Return (x, y) of the center of cell containing provided text 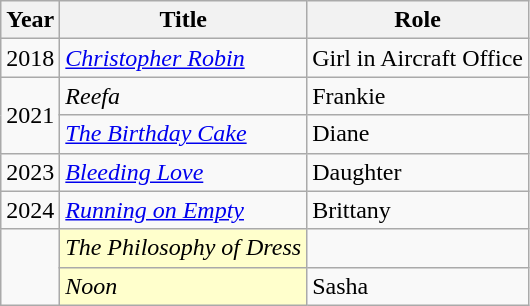
Noon (184, 286)
The Birthday Cake (184, 134)
Daughter (418, 172)
Christopher Robin (184, 58)
Sasha (418, 286)
Reefa (184, 96)
2021 (30, 115)
Year (30, 20)
2023 (30, 172)
Frankie (418, 96)
Title (184, 20)
Running on Empty (184, 210)
Bleeding Love (184, 172)
2024 (30, 210)
Girl in Aircraft Office (418, 58)
Role (418, 20)
Brittany (418, 210)
2018 (30, 58)
The Philosophy of Dress (184, 248)
Diane (418, 134)
